Find where the given text appears and provide that cell's center as (x, y) coordinate. 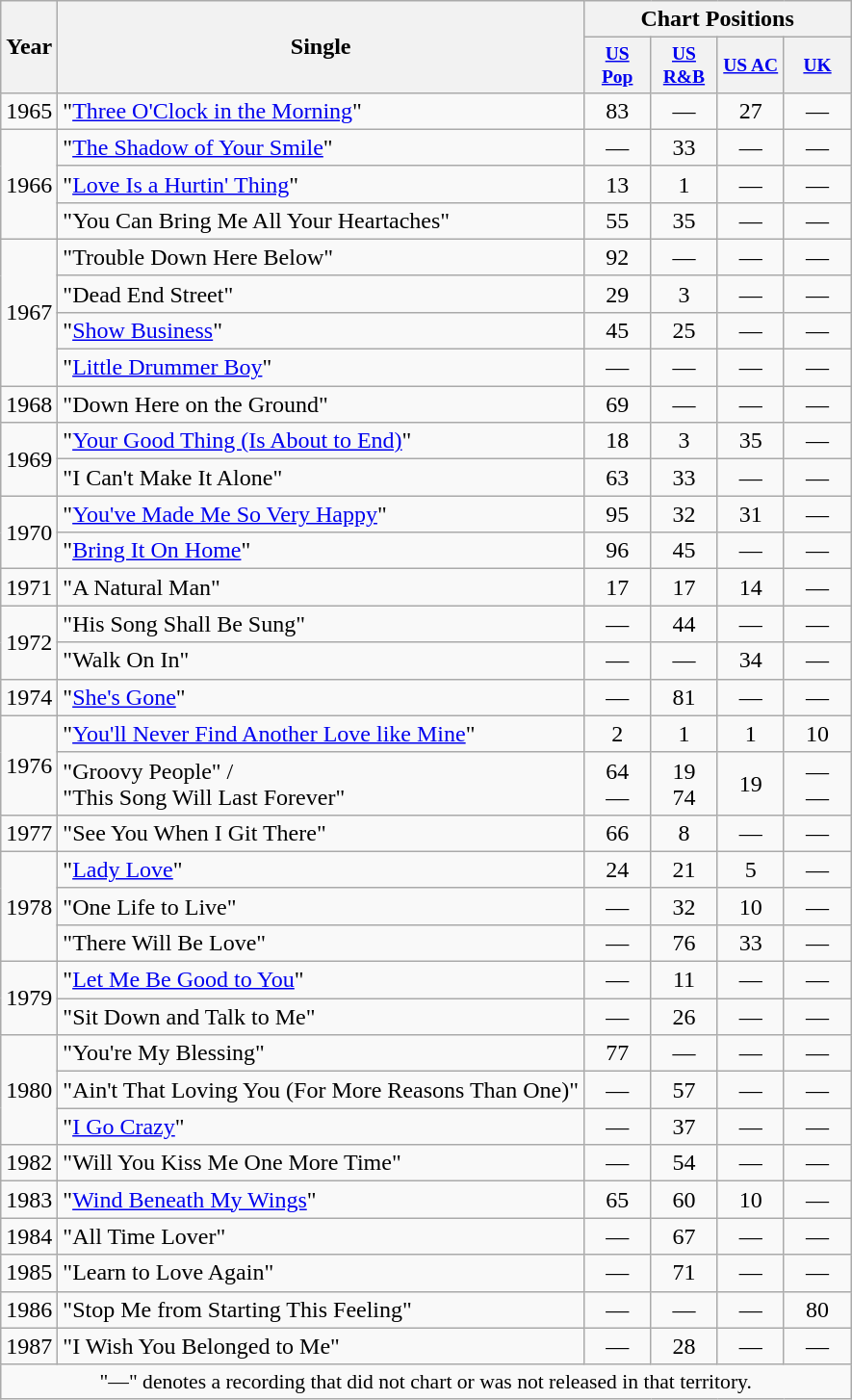
96 (618, 551)
64— (618, 784)
"—" denotes a recording that did not chart or was not released in that territory. (426, 1382)
"Ain't That Loving You (For More Reasons Than One)" (322, 1090)
27 (751, 111)
"Lady Love" (322, 869)
"You Can Bring Me All Your Heartaches" (322, 220)
"Learn to Love Again" (322, 1273)
31 (751, 514)
"A Natural Man" (322, 587)
"Wind Beneath My Wings" (322, 1200)
1969 (29, 459)
1976 (29, 765)
1980 (29, 1090)
1985 (29, 1273)
"Trouble Down Here Below" (322, 257)
5 (751, 869)
1967 (29, 312)
34 (751, 661)
28 (684, 1346)
US AC (751, 65)
Chart Positions (718, 19)
81 (684, 697)
1982 (29, 1163)
1977 (29, 833)
1987 (29, 1346)
71 (684, 1273)
8 (684, 833)
80 (816, 1309)
77 (618, 1053)
44 (684, 624)
57 (684, 1090)
1968 (29, 404)
1972 (29, 642)
1986 (29, 1309)
"You've Made Me So Very Happy" (322, 514)
"Sit Down and Talk to Me" (322, 1017)
1983 (29, 1200)
"Down Here on the Ground" (322, 404)
18 (618, 441)
"Bring It On Home" (322, 551)
"His Song Shall Be Sung" (322, 624)
"The Shadow of Your Smile" (322, 147)
—— (816, 784)
1978 (29, 906)
"Love Is a Hurtin' Thing" (322, 184)
29 (618, 294)
"Walk On In" (322, 661)
"Three O'Clock in the Morning" (322, 111)
"One Life to Live" (322, 906)
1979 (29, 998)
UK (816, 65)
2 (618, 734)
13 (618, 184)
14 (751, 587)
26 (684, 1017)
1984 (29, 1236)
24 (618, 869)
Year (29, 46)
"Let Me Be Good to You" (322, 980)
"There Will Be Love" (322, 943)
21 (684, 869)
1966 (29, 184)
"Your Good Thing (Is About to End)" (322, 441)
"You'll Never Find Another Love like Mine" (322, 734)
37 (684, 1127)
"Stop Me from Starting This Feeling" (322, 1309)
83 (618, 111)
25 (684, 330)
"All Time Lover" (322, 1236)
63 (618, 478)
1971 (29, 587)
66 (618, 833)
"You're My Blessing" (322, 1053)
92 (618, 257)
69 (618, 404)
"She's Gone" (322, 697)
"I Wish You Belonged to Me" (322, 1346)
"Dead End Street" (322, 294)
1965 (29, 111)
US R&B (684, 65)
55 (618, 220)
65 (618, 1200)
95 (618, 514)
1970 (29, 532)
19 (751, 784)
US Pop (618, 65)
"Groovy People" /"This Song Will Last Forever" (322, 784)
11 (684, 980)
76 (684, 943)
"See You When I Git There" (322, 833)
"Will You Kiss Me One More Time" (322, 1163)
60 (684, 1200)
67 (684, 1236)
"I Can't Make It Alone" (322, 478)
"I Go Crazy" (322, 1127)
54 (684, 1163)
Single (322, 46)
"Little Drummer Boy" (322, 368)
"Show Business" (322, 330)
